Scan for the cell matching the given text and deliver its (x, y) coordinate at center. 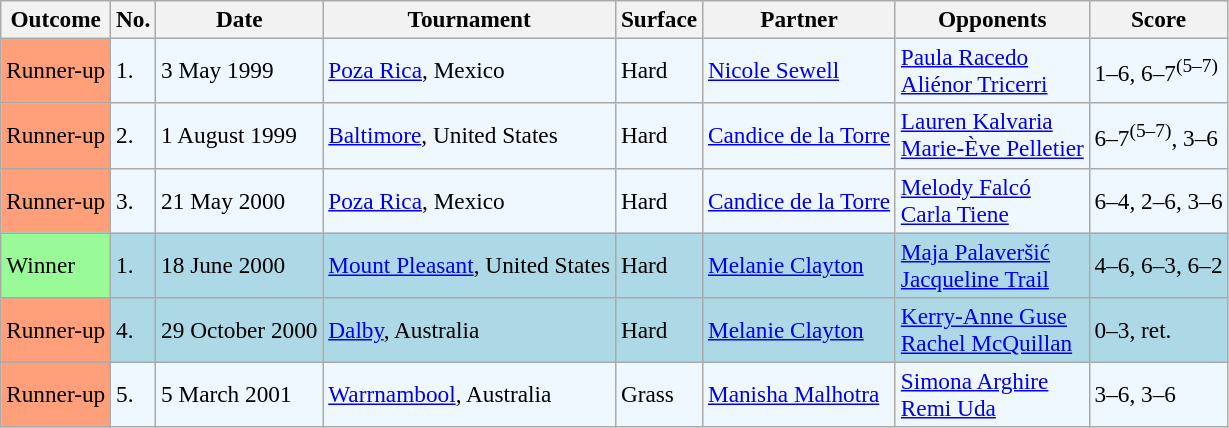
3–6, 3–6 (1158, 394)
3. (134, 200)
Tournament (470, 19)
Opponents (992, 19)
Nicole Sewell (800, 70)
Surface (660, 19)
29 October 2000 (240, 330)
4–6, 6–3, 6–2 (1158, 264)
21 May 2000 (240, 200)
Grass (660, 394)
Score (1158, 19)
1 August 1999 (240, 136)
Outcome (56, 19)
Winner (56, 264)
Paula Racedo Aliénor Tricerri (992, 70)
6–4, 2–6, 3–6 (1158, 200)
3 May 1999 (240, 70)
Date (240, 19)
Kerry-Anne Guse Rachel McQuillan (992, 330)
5. (134, 394)
Manisha Malhotra (800, 394)
Lauren Kalvaria Marie-Ève Pelletier (992, 136)
6–7(5–7), 3–6 (1158, 136)
2. (134, 136)
4. (134, 330)
Dalby, Australia (470, 330)
Melody Falcó Carla Tiene (992, 200)
No. (134, 19)
Maja Palaveršić Jacqueline Trail (992, 264)
0–3, ret. (1158, 330)
18 June 2000 (240, 264)
Mount Pleasant, United States (470, 264)
Simona Arghire Remi Uda (992, 394)
1–6, 6–7(5–7) (1158, 70)
Warrnambool, Australia (470, 394)
Partner (800, 19)
Baltimore, United States (470, 136)
5 March 2001 (240, 394)
